Provide the [x, y] coordinate of the cell's center where the given text is located.  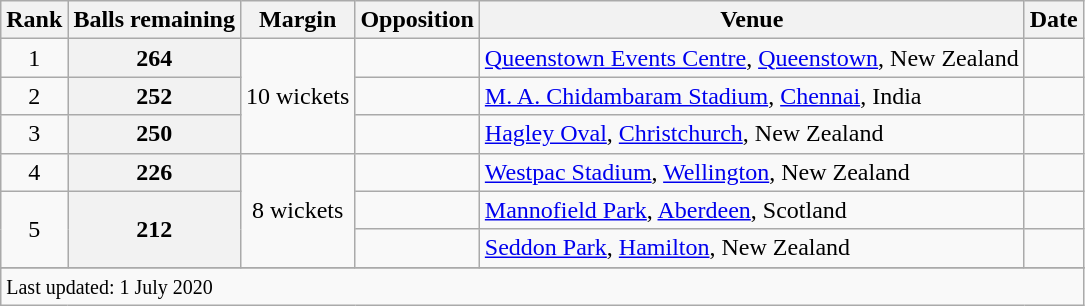
Hagley Oval, Christchurch, New Zealand [752, 134]
Opposition [417, 20]
Balls remaining [154, 20]
1 [34, 58]
3 [34, 134]
Queenstown Events Centre, Queenstown, New Zealand [752, 58]
4 [34, 172]
8 wickets [297, 210]
264 [154, 58]
2 [34, 96]
5 [34, 229]
Last updated: 1 July 2020 [542, 286]
250 [154, 134]
226 [154, 172]
M. A. Chidambaram Stadium, Chennai, India [752, 96]
Rank [34, 20]
212 [154, 229]
Date [1054, 20]
Margin [297, 20]
10 wickets [297, 96]
252 [154, 96]
Mannofield Park, Aberdeen, Scotland [752, 210]
Seddon Park, Hamilton, New Zealand [752, 248]
Venue [752, 20]
Westpac Stadium, Wellington, New Zealand [752, 172]
